Pinpoint the cell where the given text exists, returning its [x, y] midpoint coordinate. 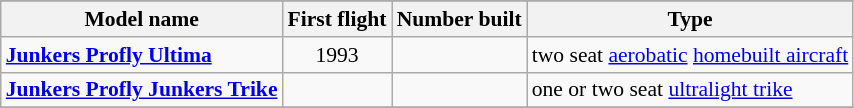
1993 [338, 55]
First flight [338, 19]
Junkers Profly Ultima [142, 55]
one or two seat ultralight trike [690, 90]
Junkers Profly Junkers Trike [142, 90]
Number built [460, 19]
two seat aerobatic homebuilt aircraft [690, 55]
Model name [142, 19]
Type [690, 19]
